Find where the given text appears and provide that cell's center as (X, Y) coordinate. 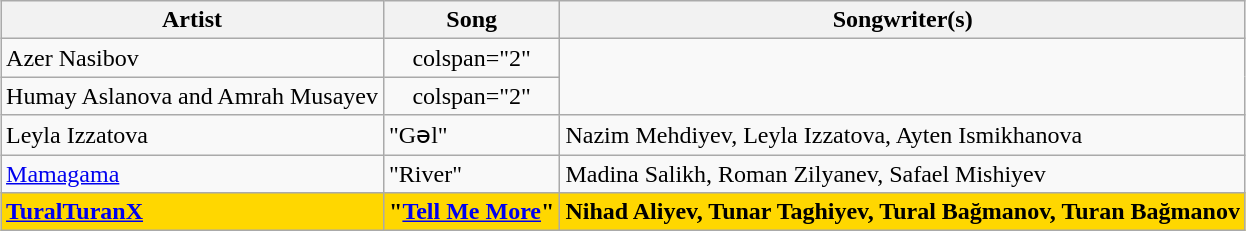
Songwriter(s) (903, 20)
"River" (472, 173)
Song (472, 20)
Mamagama (192, 173)
Azer Nasibov (192, 58)
Madina Salikh, Roman Zilyanev, Safael Mishiyev (903, 173)
Nihad Aliyev, Tunar Taghiyev, Tural Bağmanov, Turan Bağmanov (903, 212)
Leyla Izzatova (192, 135)
Humay Aslanova and Amrah Musayev (192, 96)
Artist (192, 20)
"Tell Me More" (472, 212)
Nazim Mehdiyev, Leyla Izzatova, Ayten Ismikhanova (903, 135)
"Gəl" (472, 135)
TuralTuranX (192, 212)
